Output the [x, y] coordinate of the center of the cell containing the given text.  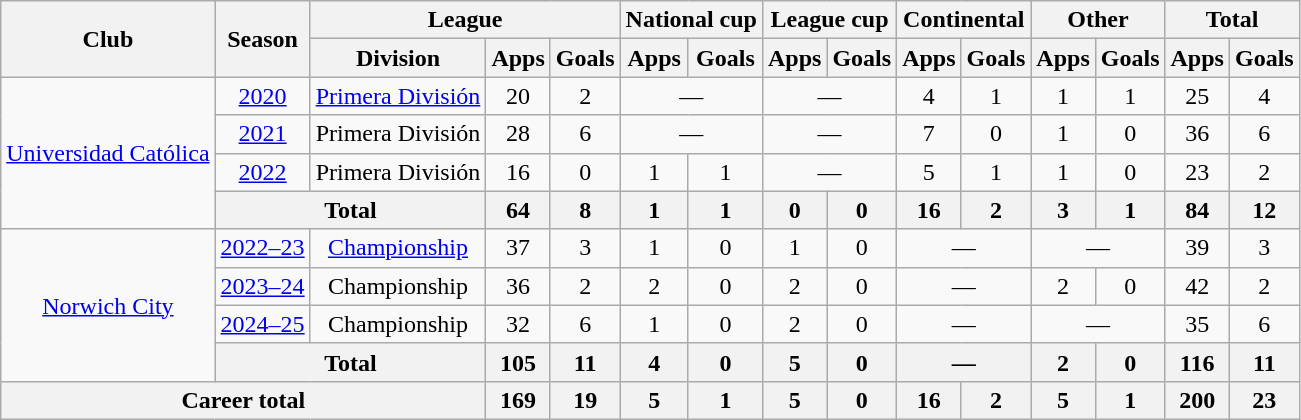
19 [585, 400]
105 [518, 362]
Other [1098, 20]
2023–24 [262, 286]
25 [1197, 96]
2022–23 [262, 248]
League [465, 20]
Division [398, 58]
169 [518, 400]
42 [1197, 286]
League cup [829, 20]
National cup [691, 20]
Universidad Católica [108, 153]
Season [262, 39]
Career total [244, 400]
35 [1197, 324]
84 [1197, 210]
39 [1197, 248]
32 [518, 324]
Norwich City [108, 305]
116 [1197, 362]
Club [108, 39]
7 [929, 134]
2024–25 [262, 324]
Continental [964, 20]
2021 [262, 134]
37 [518, 248]
2022 [262, 172]
12 [1264, 210]
20 [518, 96]
200 [1197, 400]
64 [518, 210]
28 [518, 134]
8 [585, 210]
2020 [262, 96]
